From the cell containing the given text, extract its center point as [X, Y] coordinate. 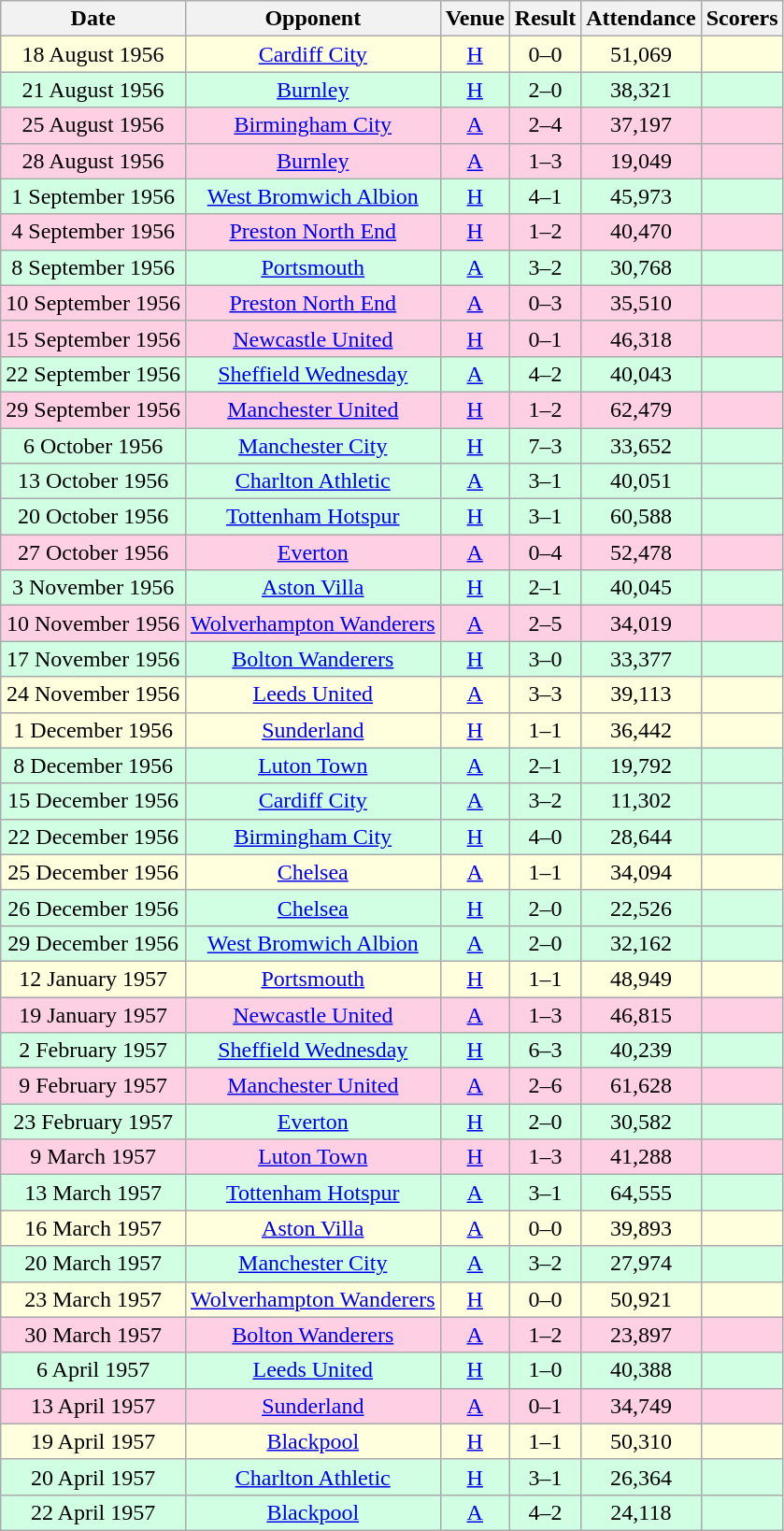
9 March 1957 [93, 1157]
8 December 1956 [93, 765]
12 January 1957 [93, 979]
38,321 [641, 90]
0–4 [545, 552]
6–3 [545, 1051]
39,893 [641, 1228]
7–3 [545, 446]
46,318 [641, 338]
34,019 [641, 623]
60,588 [641, 517]
36,442 [641, 730]
4–1 [545, 196]
39,113 [641, 694]
19 January 1957 [93, 1014]
26,364 [641, 1477]
34,749 [641, 1406]
21 August 1956 [93, 90]
50,310 [641, 1441]
19 April 1957 [93, 1441]
40,388 [641, 1370]
52,478 [641, 552]
34,094 [641, 872]
Scorers [742, 19]
51,069 [641, 54]
30 March 1957 [93, 1335]
37,197 [641, 125]
50,921 [641, 1299]
22 December 1956 [93, 837]
24 November 1956 [93, 694]
0–3 [545, 303]
25 August 1956 [93, 125]
22 April 1957 [93, 1512]
20 October 1956 [93, 517]
20 April 1957 [93, 1477]
46,815 [641, 1014]
9 February 1957 [93, 1086]
Opponent [312, 19]
19,792 [641, 765]
25 December 1956 [93, 872]
23 February 1957 [93, 1122]
4 September 1956 [93, 232]
19,049 [641, 161]
30,768 [641, 267]
2–4 [545, 125]
64,555 [641, 1193]
10 September 1956 [93, 303]
33,652 [641, 446]
23,897 [641, 1335]
11,302 [641, 801]
48,949 [641, 979]
62,479 [641, 409]
13 October 1956 [93, 481]
40,470 [641, 232]
2–6 [545, 1086]
29 September 1956 [93, 409]
13 April 1957 [93, 1406]
1 September 1956 [93, 196]
3–3 [545, 694]
Date [93, 19]
15 December 1956 [93, 801]
40,043 [641, 374]
4–0 [545, 837]
27 October 1956 [93, 552]
17 November 1956 [93, 659]
30,582 [641, 1122]
40,045 [641, 588]
Result [545, 19]
22 September 1956 [93, 374]
2–5 [545, 623]
28,644 [641, 837]
3–0 [545, 659]
28 August 1956 [93, 161]
61,628 [641, 1086]
24,118 [641, 1512]
29 December 1956 [93, 943]
45,973 [641, 196]
40,239 [641, 1051]
1 December 1956 [93, 730]
3 November 1956 [93, 588]
Attendance [641, 19]
15 September 1956 [93, 338]
35,510 [641, 303]
6 April 1957 [93, 1370]
41,288 [641, 1157]
40,051 [641, 481]
32,162 [641, 943]
18 August 1956 [93, 54]
23 March 1957 [93, 1299]
1–0 [545, 1370]
26 December 1956 [93, 908]
16 March 1957 [93, 1228]
33,377 [641, 659]
20 March 1957 [93, 1264]
8 September 1956 [93, 267]
Venue [475, 19]
10 November 1956 [93, 623]
27,974 [641, 1264]
13 March 1957 [93, 1193]
2 February 1957 [93, 1051]
22,526 [641, 908]
6 October 1956 [93, 446]
